Capture the cell that displays the provided text and extract its [x, y] central coordinate. 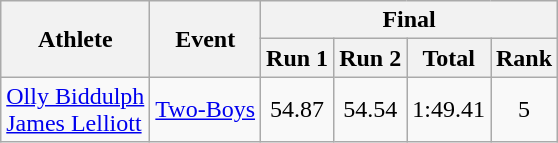
54.87 [298, 110]
Run 1 [298, 58]
Two-Boys [206, 110]
Total [449, 58]
5 [524, 110]
54.54 [370, 110]
Rank [524, 58]
1:49.41 [449, 110]
Event [206, 39]
Athlete [76, 39]
Run 2 [370, 58]
Final [410, 20]
Olly BiddulphJames Lelliott [76, 110]
